Provide the [X, Y] coordinate of the cell's center where the given text is located.  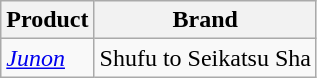
Junon [48, 58]
Shufu to Seikatsu Sha [205, 58]
Product [48, 20]
Brand [205, 20]
